Detect which cell encompasses the target text, then output its [X, Y] center coordinate. 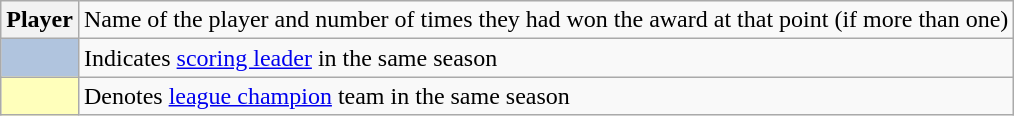
Denotes league champion team in the same season [546, 96]
Player [40, 20]
Name of the player and number of times they had won the award at that point (if more than one) [546, 20]
Indicates scoring leader in the same season [546, 58]
